Return the (x, y) coordinate for the center point of the cell that contains the specified text.  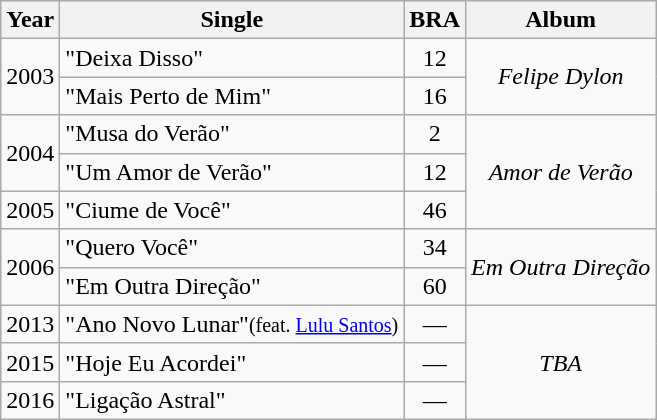
"Quero Você" (232, 248)
46 (435, 210)
"Deixa Disso" (232, 58)
2 (435, 134)
2005 (30, 210)
Felipe Dylon (561, 77)
Em Outra Direção (561, 267)
BRA (435, 20)
Amor de Verão (561, 172)
"Ciume de Você" (232, 210)
Single (232, 20)
"Ligação Astral" (232, 400)
"Musa do Verão" (232, 134)
"Em Outra Direção" (232, 286)
16 (435, 96)
"Mais Perto de Mim" (232, 96)
Year (30, 20)
2013 (30, 324)
Album (561, 20)
"Hoje Eu Acordei" (232, 362)
60 (435, 286)
TBA (561, 362)
"Um Amor de Verão" (232, 172)
2004 (30, 153)
2016 (30, 400)
2006 (30, 267)
2015 (30, 362)
34 (435, 248)
"Ano Novo Lunar"(feat. Lulu Santos) (232, 324)
2003 (30, 77)
